Scan for the cell matching the given text and deliver its (X, Y) coordinate at center. 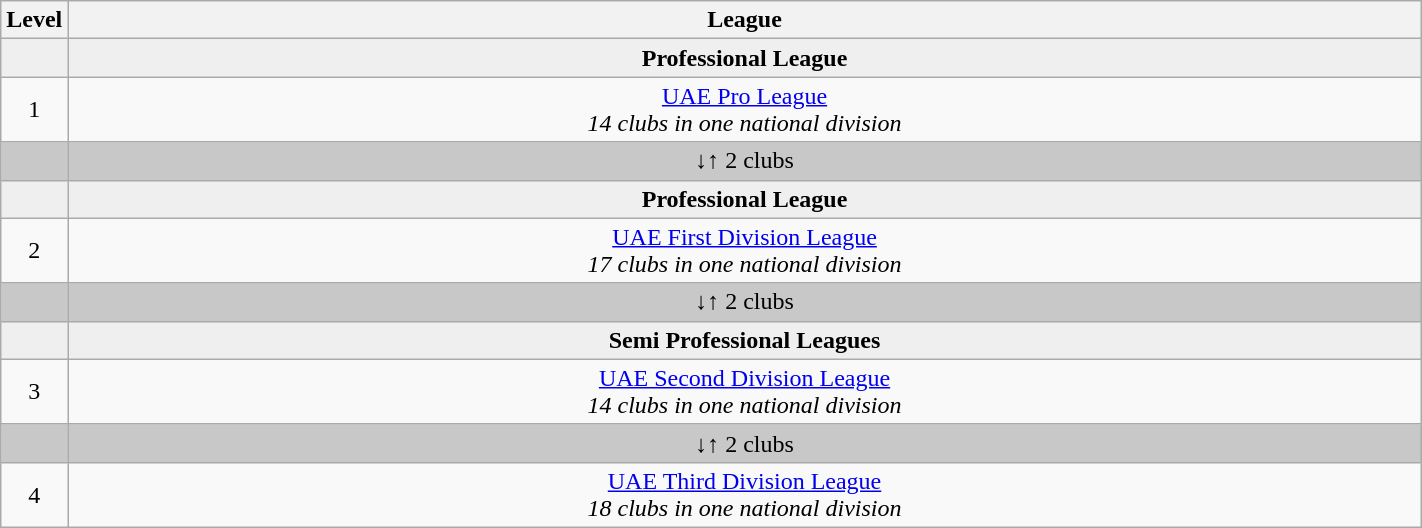
UAE First Division League 17 clubs in one national division (744, 250)
Level (34, 20)
UAE Second Division League 14 clubs in one national division (744, 392)
League (744, 20)
2 (34, 250)
UAE Third Division League 18 clubs in one national division (744, 494)
UAE Pro League 14 clubs in one national division (744, 110)
Semi Professional Leagues (744, 340)
4 (34, 494)
1 (34, 110)
3 (34, 392)
